Determine the (X, Y) coordinate at the center of the cell enclosing the given text.  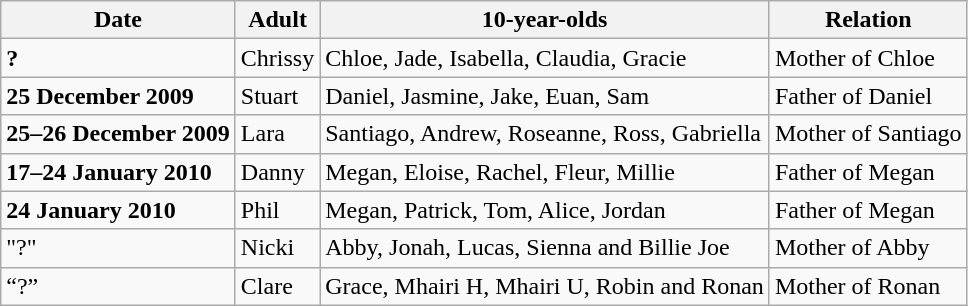
“?” (118, 286)
Chrissy (277, 58)
Mother of Santiago (868, 134)
"?" (118, 248)
Relation (868, 20)
Megan, Patrick, Tom, Alice, Jordan (545, 210)
Chloe, Jade, Isabella, Claudia, Gracie (545, 58)
Megan, Eloise, Rachel, Fleur, Millie (545, 172)
10-year-olds (545, 20)
Mother of Ronan (868, 286)
Abby, Jonah, Lucas, Sienna and Billie Joe (545, 248)
Father of Daniel (868, 96)
Stuart (277, 96)
Santiago, Andrew, Roseanne, Ross, Gabriella (545, 134)
Daniel, Jasmine, Jake, Euan, Sam (545, 96)
Mother of Abby (868, 248)
Clare (277, 286)
Date (118, 20)
Grace, Mhairi H, Mhairi U, Robin and Ronan (545, 286)
Mother of Chloe (868, 58)
Lara (277, 134)
? (118, 58)
Phil (277, 210)
25 December 2009 (118, 96)
25–26 December 2009 (118, 134)
17–24 January 2010 (118, 172)
24 January 2010 (118, 210)
Danny (277, 172)
Nicki (277, 248)
Adult (277, 20)
